Find where the given text appears and provide that cell's center as (x, y) coordinate. 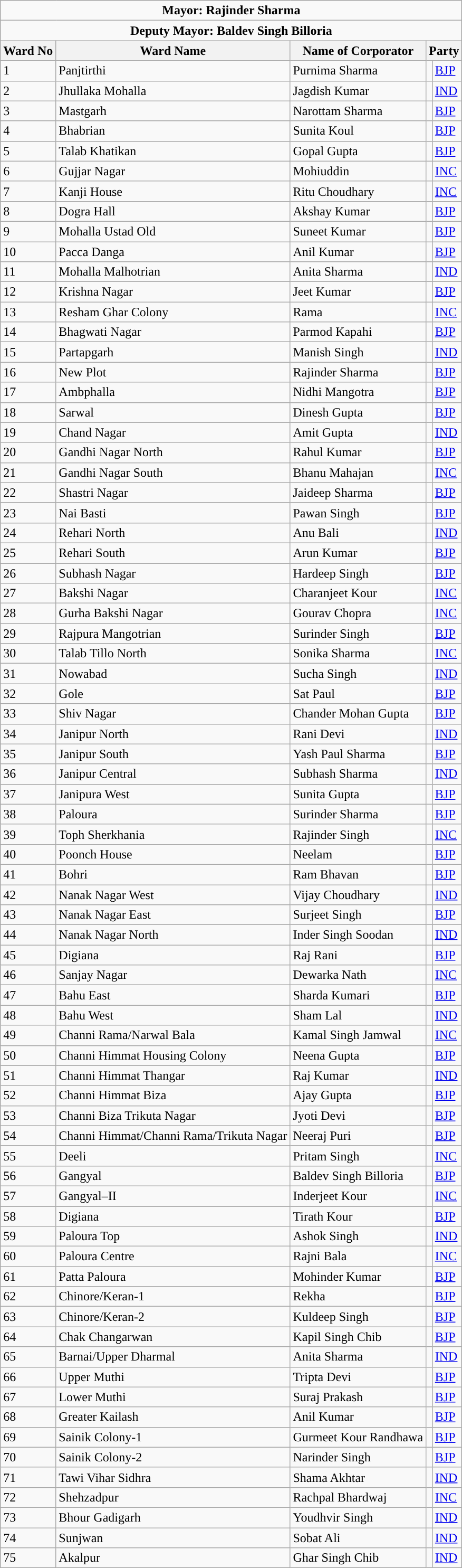
Surinder Sharma (358, 814)
Mohalla Ustad Old (173, 231)
Patta Paloura (173, 1277)
28 (28, 613)
Shastri Nagar (173, 493)
Manish Singh (358, 352)
Bhanu Mahajan (358, 473)
Pacca Danga (173, 252)
Shiv Nagar (173, 714)
Rajinder Sharma (358, 372)
Partapgarh (173, 352)
Gurha Bakshi Nagar (173, 613)
38 (28, 814)
Rajni Bala (358, 1257)
68 (28, 1417)
Kanji House (173, 191)
Rachpal Bhardwaj (358, 1497)
Talab Tillo North (173, 654)
52 (28, 1095)
Ward Name (173, 51)
32 (28, 694)
3 (28, 111)
Resham Ghar Colony (173, 312)
53 (28, 1116)
Surinder Singh (358, 634)
Rani Devi (358, 734)
65 (28, 1357)
Subhash Sharma (358, 774)
72 (28, 1497)
Bhour Gadigarh (173, 1517)
Chand Nagar (173, 432)
29 (28, 634)
19 (28, 432)
Jagdish Kumar (358, 91)
Channi Himmat Housing Colony (173, 1055)
Sarwal (173, 412)
40 (28, 854)
Sat Paul (358, 694)
Sainik Colony-1 (173, 1437)
Chinore/Keran-1 (173, 1297)
Chinore/Keran-2 (173, 1317)
Ashok Singh (358, 1236)
39 (28, 834)
Rehari North (173, 533)
Gandhi Nagar South (173, 473)
Akshay Kumar (358, 211)
8 (28, 211)
Bhagwati Nagar (173, 332)
11 (28, 272)
Rajinder Singh (358, 834)
Purnima Sharma (358, 71)
Gourav Chopra (358, 613)
51 (28, 1075)
Shama Akhtar (358, 1477)
Lower Muthi (173, 1397)
55 (28, 1156)
Panjtirthi (173, 71)
Greater Kailash (173, 1417)
20 (28, 452)
54 (28, 1136)
Sunjwan (173, 1538)
Nidhi Mangotra (358, 392)
23 (28, 513)
Channi Himmat Thangar (173, 1075)
67 (28, 1397)
Nanak Nagar West (173, 895)
6 (28, 171)
46 (28, 975)
49 (28, 1035)
Yash Paul Sharma (358, 754)
Paloura (173, 814)
Inder Singh Soodan (358, 935)
Ghar Singh Chib (358, 1558)
48 (28, 1015)
Rehari South (173, 553)
Sobat Ali (358, 1538)
Jeet Kumar (358, 292)
14 (28, 332)
Mohinder Kumar (358, 1277)
Parmod Kapahi (358, 332)
Inderjeet Kour (358, 1196)
Raj Kumar (358, 1075)
Neelam (358, 854)
Rahul Kumar (358, 452)
36 (28, 774)
21 (28, 473)
7 (28, 191)
Jhullaka Mohalla (173, 91)
Deputy Mayor: Baldev Singh Billoria (231, 31)
15 (28, 352)
35 (28, 754)
Gandhi Nagar North (173, 452)
Bahu West (173, 1015)
Nai Basti (173, 513)
Gujjar Nagar (173, 171)
Sanjay Nagar (173, 975)
Pritam Singh (358, 1156)
5 (28, 151)
34 (28, 734)
22 (28, 493)
Kuldeep Singh (358, 1317)
Tripta Devi (358, 1377)
Arun Kumar (358, 553)
Chak Changarwan (173, 1337)
Gangyal (173, 1176)
Rekha (358, 1297)
Akalpur (173, 1558)
45 (28, 955)
58 (28, 1216)
Janipur South (173, 754)
Gangyal–II (173, 1196)
Surjeet Singh (358, 915)
Bohri (173, 874)
25 (28, 553)
Toph Sherkhania (173, 834)
13 (28, 312)
56 (28, 1176)
16 (28, 372)
27 (28, 593)
Mayor: Rajinder Sharma (231, 11)
Poonch House (173, 854)
24 (28, 533)
Youdhvir Singh (358, 1517)
Nanak Nagar North (173, 935)
69 (28, 1437)
Channi Himmat/Channi Rama/Trikuta Nagar (173, 1136)
Party (444, 51)
Neena Gupta (358, 1055)
Tirath Kour (358, 1216)
Neeraj Puri (358, 1136)
Mohalla Malhotrian (173, 272)
Talab Khatikan (173, 151)
Bahu East (173, 995)
2 (28, 91)
Channi Himmat Biza (173, 1095)
1 (28, 71)
Dewarka Nath (358, 975)
64 (28, 1337)
18 (28, 412)
Janipura West (173, 794)
Mastgarh (173, 111)
42 (28, 895)
Charanjeet Kour (358, 593)
Nanak Nagar East (173, 915)
10 (28, 252)
41 (28, 874)
Baldev Singh Billoria (358, 1176)
43 (28, 915)
Bakshi Nagar (173, 593)
66 (28, 1377)
Raj Rani (358, 955)
Ajay Gupta (358, 1095)
Janipur North (173, 734)
Ambphalla (173, 392)
Ram Bhavan (358, 874)
Shehzadpur (173, 1497)
50 (28, 1055)
Jaideep Sharma (358, 493)
Kapil Singh Chib (358, 1337)
57 (28, 1196)
Sucha Singh (358, 674)
Anu Bali (358, 533)
New Plot (173, 372)
Sunita Koul (358, 131)
Narinder Singh (358, 1457)
Amit Gupta (358, 432)
59 (28, 1236)
Barnai/Upper Dharmal (173, 1357)
73 (28, 1517)
61 (28, 1277)
Mohiuddin (358, 171)
Rajpura Mangotrian (173, 634)
Channi Rama/Narwal Bala (173, 1035)
Dinesh Gupta (358, 412)
Kamal Singh Jamwal (358, 1035)
Janipur Central (173, 774)
Tawi Vihar Sidhra (173, 1477)
Sham Lal (358, 1015)
9 (28, 231)
Suneet Kumar (358, 231)
Nowabad (173, 674)
Sonika Sharma (358, 654)
74 (28, 1538)
30 (28, 654)
Name of Corporator (358, 51)
Jyoti Devi (358, 1116)
Vijay Choudhary (358, 895)
Krishna Nagar (173, 292)
Chander Mohan Gupta (358, 714)
Sharda Kumari (358, 995)
31 (28, 674)
75 (28, 1558)
47 (28, 995)
Ward No (28, 51)
Sunita Gupta (358, 794)
Deeli (173, 1156)
Channi Biza Trikuta Nagar (173, 1116)
63 (28, 1317)
Pawan Singh (358, 513)
Gole (173, 694)
4 (28, 131)
Dogra Hall (173, 211)
71 (28, 1477)
Bhabrian (173, 131)
Paloura Top (173, 1236)
Ritu Choudhary (358, 191)
Sainik Colony-2 (173, 1457)
Paloura Centre (173, 1257)
Gopal Gupta (358, 151)
60 (28, 1257)
17 (28, 392)
70 (28, 1457)
62 (28, 1297)
26 (28, 573)
Subhash Nagar (173, 573)
Hardeep Singh (358, 573)
37 (28, 794)
12 (28, 292)
44 (28, 935)
Suraj Prakash (358, 1397)
Upper Muthi (173, 1377)
Rama (358, 312)
33 (28, 714)
Gurmeet Kour Randhawa (358, 1437)
Narottam Sharma (358, 111)
